Detect which cell encompasses the target text, then output its (X, Y) center coordinate. 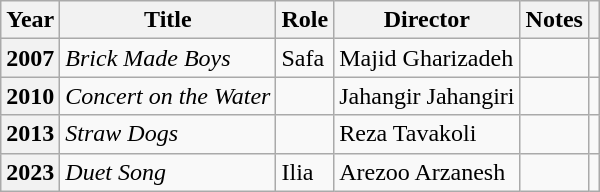
Jahangir Jahangiri (427, 96)
Straw Dogs (168, 134)
Director (427, 20)
Arezoo Arzanesh (427, 172)
2023 (30, 172)
2013 (30, 134)
Majid Gharizadeh (427, 58)
Role (305, 20)
2010 (30, 96)
Notes (554, 20)
Year (30, 20)
Duet Song (168, 172)
Brick Made Boys (168, 58)
Ilia (305, 172)
Concert on the Water (168, 96)
Reza Tavakoli (427, 134)
Title (168, 20)
Safa (305, 58)
2007 (30, 58)
